Capture the cell that displays the provided text and extract its [X, Y] central coordinate. 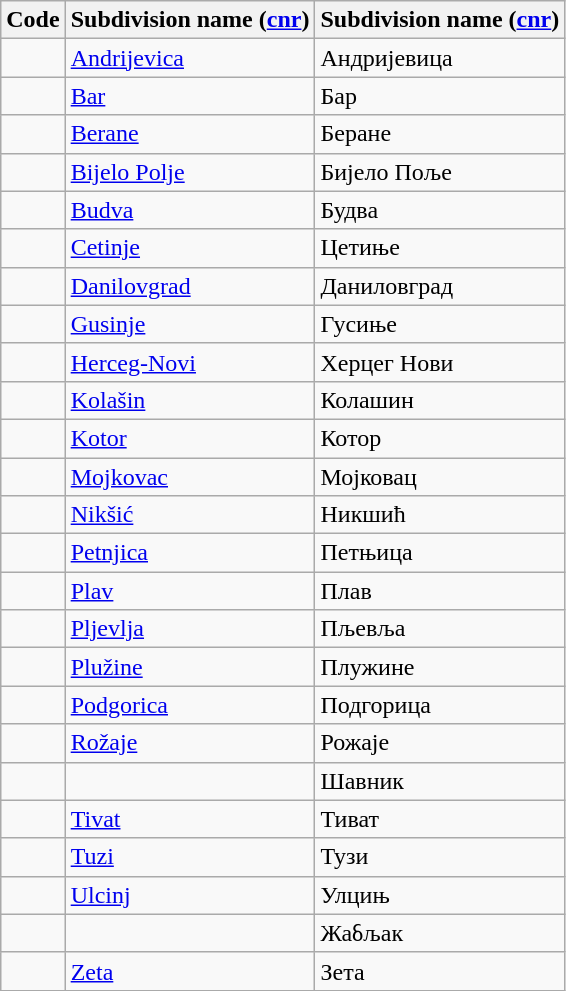
Zeta [190, 971]
Тузи [440, 857]
Андријевица [440, 58]
Подгорица [440, 705]
Mojkovac [190, 477]
Зета [440, 971]
Berane [190, 134]
Plužine [190, 667]
Cetinje [190, 248]
Плужине [440, 667]
Бар [440, 96]
Kolašin [190, 400]
Гусиње [440, 324]
Никшић [440, 515]
Пљевља [440, 629]
Nikšić [190, 515]
Rožaje [190, 743]
Tuzi [190, 857]
Бијело Поље [440, 172]
Мојковац [440, 477]
Bijelo Polje [190, 172]
Беране [440, 134]
Code [33, 20]
Herceg-Novi [190, 362]
Andrijevica [190, 58]
Колашин [440, 400]
Улцињ [440, 895]
Жабљак [440, 933]
Даниловград [440, 286]
Danilovgrad [190, 286]
Podgorica [190, 705]
Будва [440, 210]
Котор [440, 438]
Plav [190, 591]
Херцег Нови [440, 362]
Цетиње [440, 248]
Тиват [440, 819]
Плав [440, 591]
Budva [190, 210]
Bar [190, 96]
Петњица [440, 553]
Рожаје [440, 743]
Ulcinj [190, 895]
Tivat [190, 819]
Petnjica [190, 553]
Шавник [440, 781]
Kotor [190, 438]
Gusinje [190, 324]
Pljevlja [190, 629]
